Return (X, Y) of the center of cell containing provided text 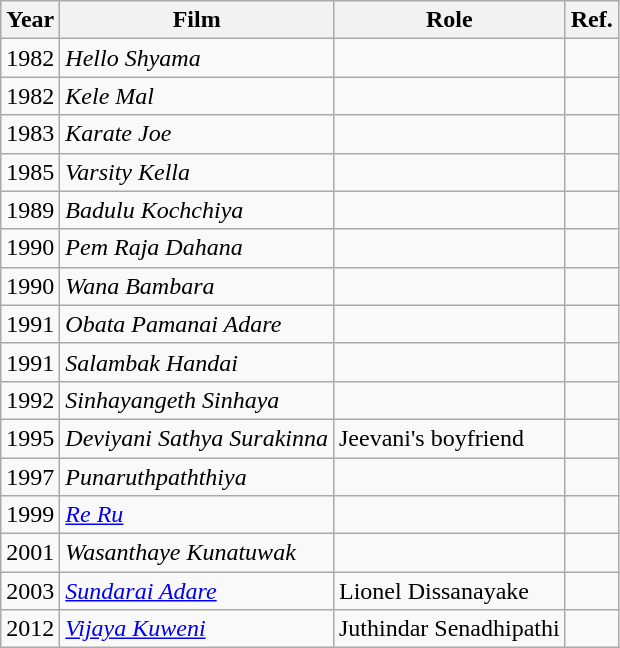
Wana Bambara (197, 286)
Salambak Handai (197, 362)
Sinhayangeth Sinhaya (197, 400)
Varsity Kella (197, 172)
Karate Joe (197, 134)
Badulu Kochchiya (197, 210)
Lionel Dissanayake (449, 591)
2001 (30, 553)
Role (449, 20)
Sundarai Adare (197, 591)
Hello Shyama (197, 58)
Year (30, 20)
Punaruthpaththiya (197, 477)
1989 (30, 210)
2012 (30, 629)
Wasanthaye Kunatuwak (197, 553)
1985 (30, 172)
1995 (30, 438)
Vijaya Kuweni (197, 629)
Deviyani Sathya Surakinna (197, 438)
1983 (30, 134)
Re Ru (197, 515)
Pem Raja Dahana (197, 248)
1999 (30, 515)
Juthindar Senadhipathi (449, 629)
Kele Mal (197, 96)
1992 (30, 400)
Obata Pamanai Adare (197, 324)
Ref. (592, 20)
Film (197, 20)
1997 (30, 477)
Jeevani's boyfriend (449, 438)
2003 (30, 591)
